Pinpoint the cell where the given text exists, returning its (x, y) midpoint coordinate. 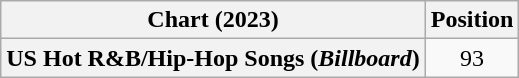
Chart (2023) (213, 20)
US Hot R&B/Hip-Hop Songs (Billboard) (213, 58)
93 (472, 58)
Position (472, 20)
